Identify which cell holds the provided text, then report its [x, y] central coordinate. 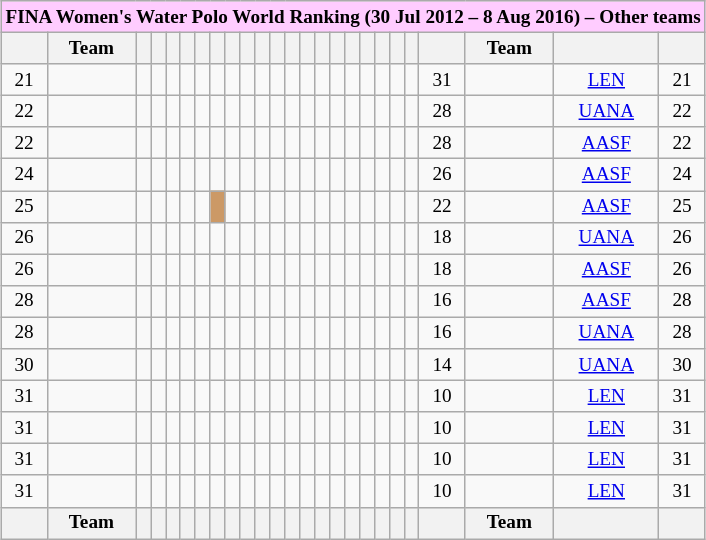
14 [442, 365]
FINA Women's Water Polo World Ranking (30 Jul 2012 – 8 Aug 2016) – Other teams [353, 17]
